Return the [X, Y] coordinate for the center point of the cell that contains the specified text.  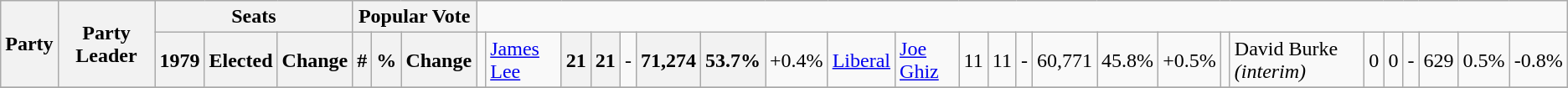
1979 [179, 60]
Seats [254, 17]
% [387, 60]
# [362, 60]
Joe Ghiz [928, 60]
-0.8% [1538, 60]
James Lee [524, 60]
0.5% [1484, 60]
David Burke (interim) [1297, 60]
71,274 [668, 60]
45.8% [1127, 60]
+0.4% [797, 60]
Party Leader [106, 44]
53.7% [732, 60]
Popular Vote [415, 17]
60,771 [1064, 60]
+0.5% [1189, 60]
Party [29, 44]
Liberal [861, 60]
629 [1439, 60]
Elected [241, 60]
